Detect which cell encompasses the target text, then output its [x, y] center coordinate. 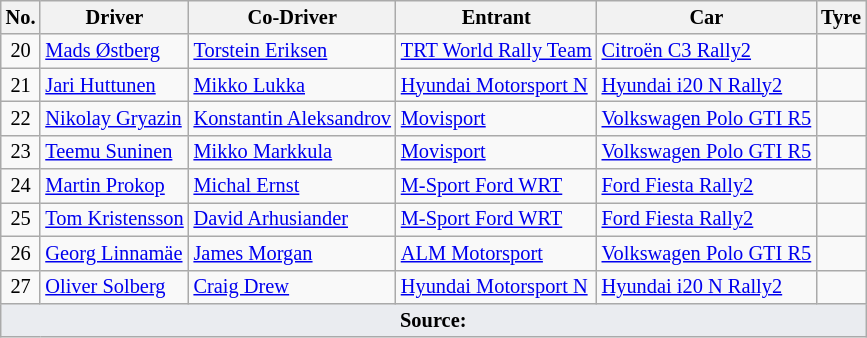
Driver [114, 17]
Tyre [841, 17]
23 [21, 152]
Konstantin Aleksandrov [292, 118]
21 [21, 85]
Nikolay Gryazin [114, 118]
Jari Huttunen [114, 85]
Co-Driver [292, 17]
Car [706, 17]
24 [21, 186]
Mikko Lukka [292, 85]
27 [21, 287]
Craig Drew [292, 287]
Georg Linnamäe [114, 253]
James Morgan [292, 253]
22 [21, 118]
Source: [434, 320]
Entrant [496, 17]
25 [21, 219]
David Arhusiander [292, 219]
Martin Prokop [114, 186]
Teemu Suninen [114, 152]
Mikko Markkula [292, 152]
Michal Ernst [292, 186]
Mads Østberg [114, 51]
26 [21, 253]
Citroën C3 Rally2 [706, 51]
Tom Kristensson [114, 219]
Torstein Eriksen [292, 51]
No. [21, 17]
Oliver Solberg [114, 287]
ALM Motorsport [496, 253]
20 [21, 51]
TRT World Rally Team [496, 51]
